From the cell containing the given text, extract its center point as [X, Y] coordinate. 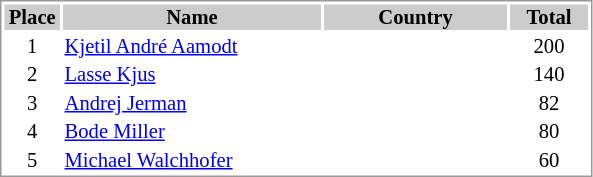
Andrej Jerman [192, 103]
Kjetil André Aamodt [192, 46]
82 [549, 103]
60 [549, 160]
Country [416, 17]
Michael Walchhofer [192, 160]
200 [549, 46]
Lasse Kjus [192, 75]
140 [549, 75]
3 [32, 103]
5 [32, 160]
Name [192, 17]
2 [32, 75]
4 [32, 131]
Place [32, 17]
Bode Miller [192, 131]
80 [549, 131]
1 [32, 46]
Total [549, 17]
